Identify which cell holds the provided text, then report its (X, Y) central coordinate. 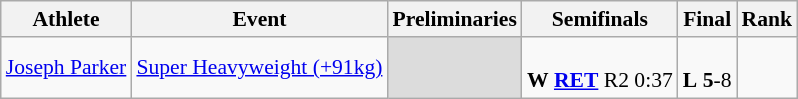
Event (259, 19)
L 5-8 (708, 68)
Super Heavyweight (+91kg) (259, 68)
Rank (768, 19)
Joseph Parker (66, 68)
Preliminaries (454, 19)
Athlete (66, 19)
W RET R2 0:37 (600, 68)
Semifinals (600, 19)
Final (708, 19)
